Output the [X, Y] coordinate of the center of the cell containing the given text.  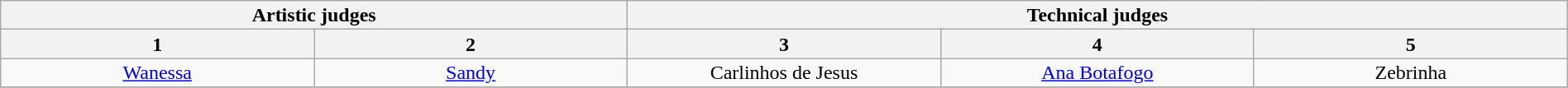
1 [157, 44]
Carlinhos de Jesus [784, 72]
2 [471, 44]
Technical judges [1098, 15]
5 [1411, 44]
Artistic judges [314, 15]
4 [1097, 44]
3 [784, 44]
Ana Botafogo [1097, 72]
Wanessa [157, 72]
Zebrinha [1411, 72]
Sandy [471, 72]
